Provide the (x, y) coordinate of the cell's center where the given text is located.  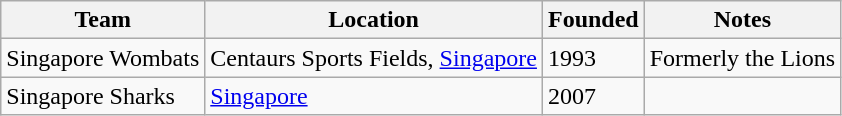
Founded (593, 20)
Location (374, 20)
Centaurs Sports Fields, Singapore (374, 58)
Singapore Wombats (103, 58)
1993 (593, 58)
Singapore Sharks (103, 96)
Team (103, 20)
Formerly the Lions (742, 58)
Singapore (374, 96)
2007 (593, 96)
Notes (742, 20)
